Extract the (X, Y) coordinate from the center of the cell holding the provided text.  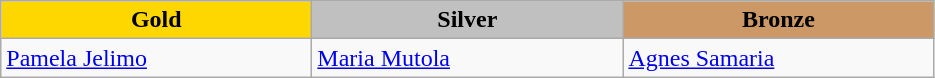
Silver (468, 20)
Bronze (778, 20)
Gold (156, 20)
Pamela Jelimo (156, 58)
Agnes Samaria (778, 58)
Maria Mutola (468, 58)
